Provide the [x, y] coordinate of the cell's center where the given text is located.  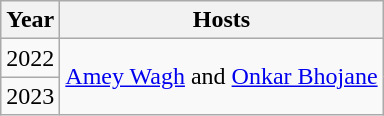
Amey Wagh and Onkar Bhojane [222, 77]
2023 [30, 96]
2022 [30, 58]
Year [30, 20]
Hosts [222, 20]
